Capture the cell that displays the provided text and extract its (X, Y) central coordinate. 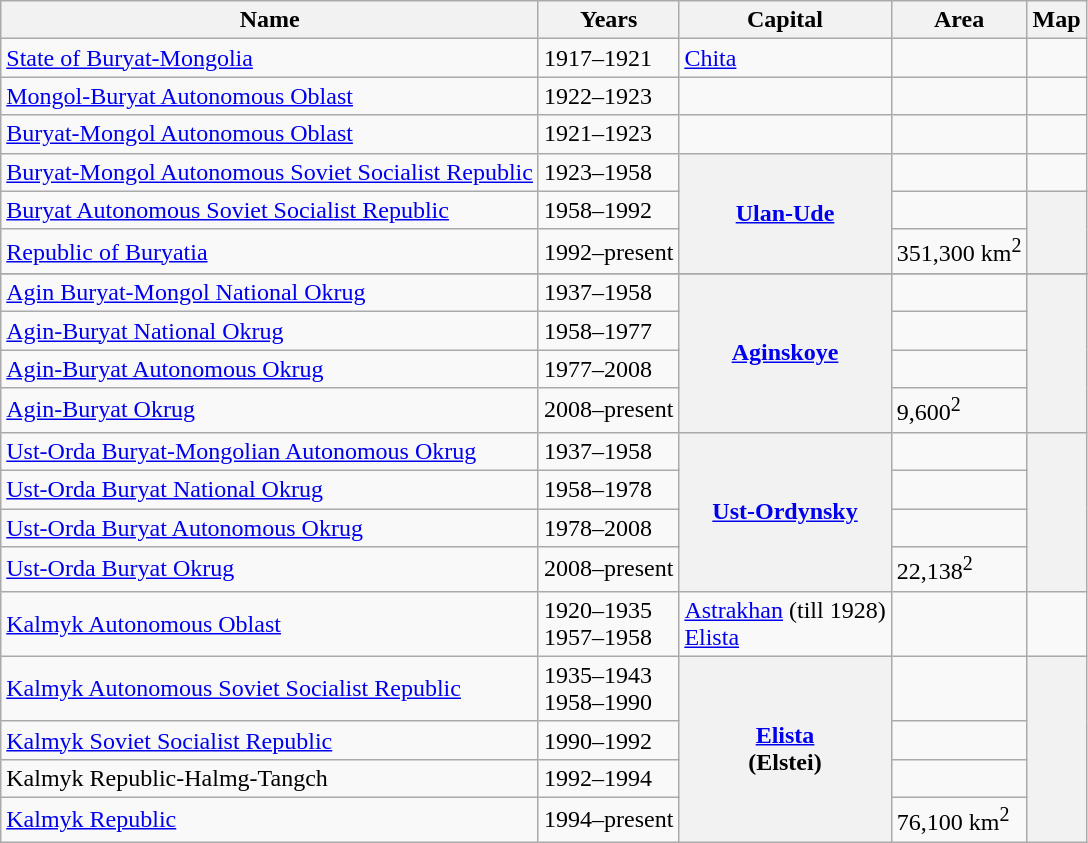
Years (608, 20)
Kalmyk Autonomous Soviet Socialist Republic (270, 688)
Astrakhan (till 1928)Elista (785, 624)
Ulan-Ude (785, 214)
9,6002 (959, 410)
Kalmyk Republic (270, 820)
State of Buryat-Mongolia (270, 58)
Kalmyk Republic-Halmg-Tangch (270, 778)
Ust-Orda Buryat Autonomous Okrug (270, 528)
1958–1992 (608, 210)
Agin-Buryat National Okrug (270, 331)
1917–1921 (608, 58)
351,300 km2 (959, 252)
Agin Buryat-Mongol National Okrug (270, 293)
1958–1978 (608, 489)
Elista(Elstei) (785, 749)
1990–1992 (608, 740)
Name (270, 20)
Ust-Ordynsky (785, 512)
Ust-Orda Buryat Okrug (270, 570)
Kalmyk Soviet Socialist Republic (270, 740)
1992–present (608, 252)
1958–1977 (608, 331)
76,100 km2 (959, 820)
Mongol-Buryat Autonomous Oblast (270, 96)
1935–19431958–1990 (608, 688)
Capital (785, 20)
Kalmyk Autonomous Oblast (270, 624)
Buryat-Mongol Autonomous Soviet Socialist Republic (270, 172)
1922–1923 (608, 96)
Map (1056, 20)
1920–19351957–1958 (608, 624)
Agin-Buryat Okrug (270, 410)
1992–1994 (608, 778)
22,1382 (959, 570)
Agin-Buryat Autonomous Okrug (270, 369)
Chita (785, 58)
1921–1923 (608, 134)
1978–2008 (608, 528)
Republic of Buryatia (270, 252)
Buryat Autonomous Soviet Socialist Republic (270, 210)
Area (959, 20)
1977–2008 (608, 369)
1994–present (608, 820)
Ust-Orda Buryat National Okrug (270, 489)
1923–1958 (608, 172)
Buryat-Mongol Autonomous Oblast (270, 134)
Ust-Orda Buryat-Mongolian Autonomous Okrug (270, 451)
Aginskoye (785, 354)
